Output the (X, Y) coordinate of the center of the cell containing the given text.  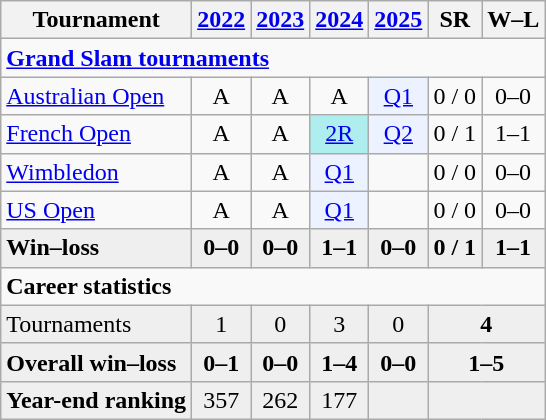
W–L (514, 20)
3 (340, 324)
US Open (96, 210)
Overall win–loss (96, 362)
Year-end ranking (96, 400)
Australian Open (96, 96)
4 (486, 324)
Tournaments (96, 324)
French Open (96, 134)
Q2 (398, 134)
2022 (222, 20)
1–5 (486, 362)
Win–loss (96, 248)
SR (455, 20)
Career statistics (273, 286)
357 (222, 400)
Grand Slam tournaments (273, 58)
262 (280, 400)
2025 (398, 20)
Wimbledon (96, 172)
2024 (340, 20)
177 (340, 400)
2R (340, 134)
1 (222, 324)
0–1 (222, 362)
1–4 (340, 362)
Tournament (96, 20)
2023 (280, 20)
